Pinpoint the cell where the given text exists, returning its (X, Y) midpoint coordinate. 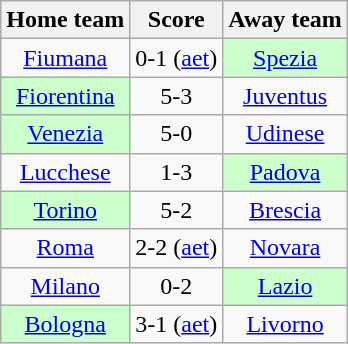
Lucchese (66, 172)
Udinese (286, 134)
5-0 (176, 134)
Away team (286, 20)
Fiorentina (66, 96)
Brescia (286, 210)
Lazio (286, 286)
5-2 (176, 210)
Fiumana (66, 58)
Milano (66, 286)
Livorno (286, 324)
Padova (286, 172)
Home team (66, 20)
0-2 (176, 286)
1-3 (176, 172)
3-1 (aet) (176, 324)
Novara (286, 248)
Venezia (66, 134)
Spezia (286, 58)
2-2 (aet) (176, 248)
Score (176, 20)
Bologna (66, 324)
0-1 (aet) (176, 58)
Juventus (286, 96)
5-3 (176, 96)
Roma (66, 248)
Torino (66, 210)
